Scan for the cell matching the given text and deliver its [x, y] coordinate at center. 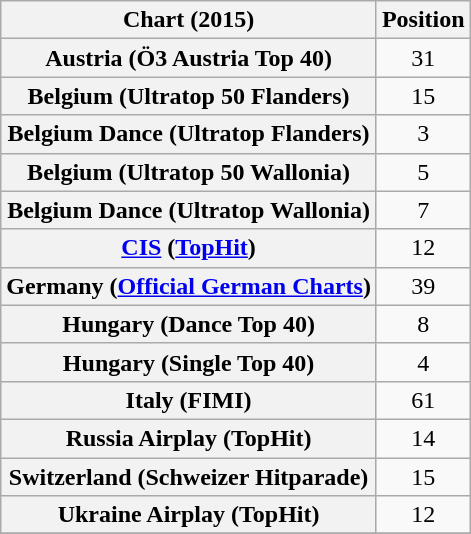
3 [423, 134]
Belgium Dance (Ultratop Flanders) [189, 134]
Italy (FIMI) [189, 400]
Ukraine Airplay (TopHit) [189, 515]
CIS (TopHit) [189, 248]
14 [423, 438]
Belgium (Ultratop 50 Flanders) [189, 96]
31 [423, 58]
Chart (2015) [189, 20]
7 [423, 210]
Belgium Dance (Ultratop Wallonia) [189, 210]
39 [423, 286]
5 [423, 172]
Position [423, 20]
Switzerland (Schweizer Hitparade) [189, 477]
4 [423, 362]
8 [423, 324]
Germany (Official German Charts) [189, 286]
Hungary (Single Top 40) [189, 362]
Hungary (Dance Top 40) [189, 324]
Belgium (Ultratop 50 Wallonia) [189, 172]
Russia Airplay (TopHit) [189, 438]
61 [423, 400]
Austria (Ö3 Austria Top 40) [189, 58]
